Search for the cell housing the specified text and yield its [X, Y] center coordinate. 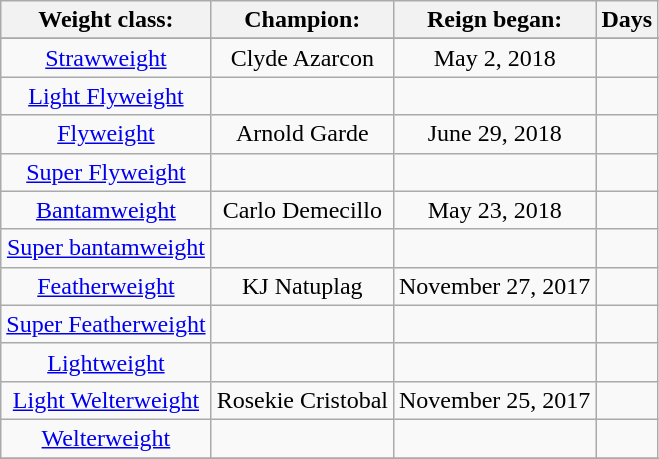
Super Flyweight [106, 172]
Super bantamweight [106, 248]
Strawweight [106, 58]
May 23, 2018 [494, 210]
Bantamweight [106, 210]
Light Welterweight [106, 400]
Light Flyweight [106, 96]
Featherweight [106, 286]
Arnold Garde [302, 134]
November 25, 2017 [494, 400]
Days [627, 20]
Super Featherweight [106, 324]
Flyweight [106, 134]
November 27, 2017 [494, 286]
Lightweight [106, 362]
Rosekie Cristobal [302, 400]
KJ Natuplag [302, 286]
Reign began: [494, 20]
Clyde Azarcon [302, 58]
Welterweight [106, 438]
June 29, 2018 [494, 134]
May 2, 2018 [494, 58]
Champion: [302, 20]
Carlo Demecillo [302, 210]
Weight class: [106, 20]
